Search for the cell housing the specified text and yield its [X, Y] center coordinate. 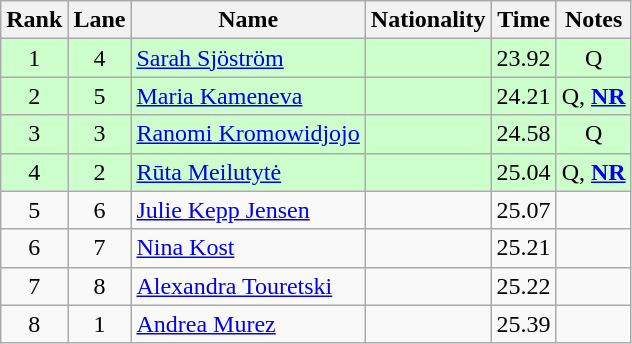
Lane [100, 20]
Andrea Murez [248, 324]
Rank [34, 20]
Maria Kameneva [248, 96]
Nationality [428, 20]
25.39 [524, 324]
Sarah Sjöström [248, 58]
25.07 [524, 210]
Ranomi Kromowidjojo [248, 134]
25.21 [524, 248]
Notes [594, 20]
Name [248, 20]
25.22 [524, 286]
23.92 [524, 58]
24.58 [524, 134]
Rūta Meilutytė [248, 172]
24.21 [524, 96]
25.04 [524, 172]
Alexandra Touretski [248, 286]
Julie Kepp Jensen [248, 210]
Time [524, 20]
Nina Kost [248, 248]
